Locate the cell with the specified text and output its [X, Y] center coordinate. 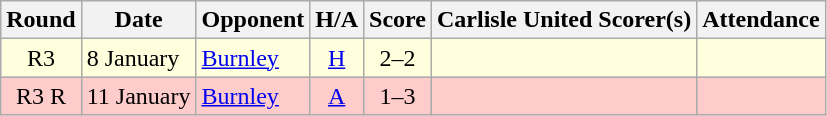
R3 R [41, 96]
H/A [337, 20]
11 January [138, 96]
Attendance [761, 20]
A [337, 96]
Date [138, 20]
1–3 [398, 96]
Opponent [253, 20]
2–2 [398, 58]
Score [398, 20]
R3 [41, 58]
8 January [138, 58]
Round [41, 20]
Carlisle United Scorer(s) [564, 20]
H [337, 58]
